Locate the cell with the specified text and output its [X, Y] center coordinate. 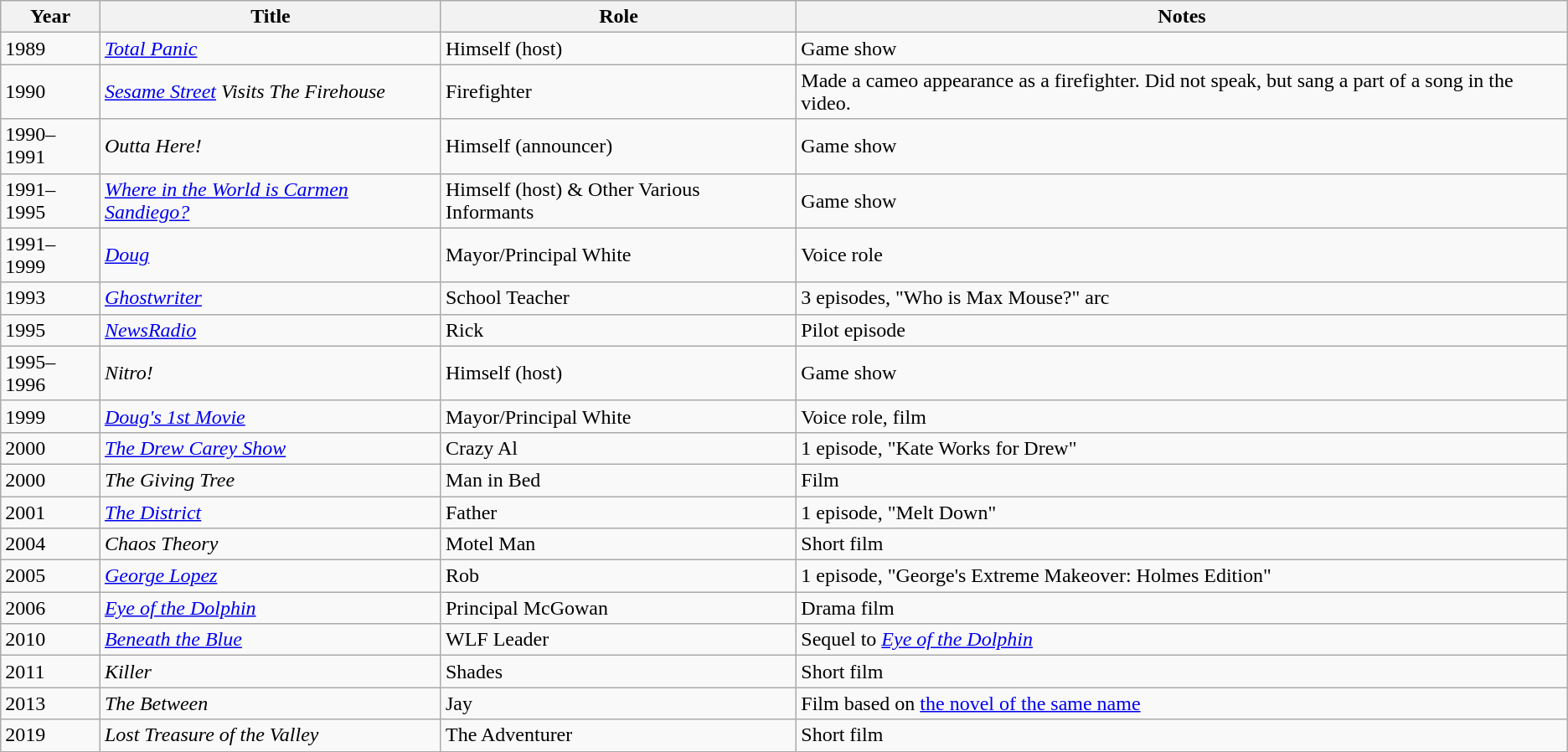
1995–1996 [50, 373]
Voice role, film [1182, 416]
Pilot episode [1182, 330]
The Between [270, 703]
Rob [618, 576]
2005 [50, 576]
NewsRadio [270, 330]
3 episodes, "Who is Max Mouse?" arc [1182, 298]
2004 [50, 544]
Nitro! [270, 373]
Film [1182, 480]
Notes [1182, 17]
2013 [50, 703]
The Giving Tree [270, 480]
George Lopez [270, 576]
1991–1999 [50, 255]
1 episode, "Melt Down" [1182, 512]
1991–1995 [50, 201]
1993 [50, 298]
Lost Treasure of the Valley [270, 735]
Outta Here! [270, 146]
WLF Leader [618, 640]
1 episode, "Kate Works for Drew" [1182, 448]
Year [50, 17]
The Drew Carey Show [270, 448]
1 episode, "George's Extreme Makeover: Holmes Edition" [1182, 576]
Shades [618, 672]
Crazy Al [618, 448]
Film based on the novel of the same name [1182, 703]
Firefighter [618, 92]
Where in the World is Carmen Sandiego? [270, 201]
2019 [50, 735]
Sequel to Eye of the Dolphin [1182, 640]
1989 [50, 49]
Himself (host) & Other Various Informants [618, 201]
Doug's 1st Movie [270, 416]
Man in Bed [618, 480]
1995 [50, 330]
Title [270, 17]
Principal McGowan [618, 608]
2011 [50, 672]
Drama film [1182, 608]
Sesame Street Visits The Firehouse [270, 92]
Doug [270, 255]
1999 [50, 416]
2006 [50, 608]
Killer [270, 672]
Jay [618, 703]
2001 [50, 512]
Chaos Theory [270, 544]
Ghostwriter [270, 298]
1990–1991 [50, 146]
Voice role [1182, 255]
Himself (announcer) [618, 146]
Beneath the Blue [270, 640]
The Adventurer [618, 735]
Father [618, 512]
Made a cameo appearance as a firefighter. Did not speak, but sang a part of a song in the video. [1182, 92]
Total Panic [270, 49]
Rick [618, 330]
2010 [50, 640]
Role [618, 17]
Eye of the Dolphin [270, 608]
Motel Man [618, 544]
The District [270, 512]
School Teacher [618, 298]
1990 [50, 92]
